For the text-containing cell, return its midpoint in [X, Y] coordinate format. 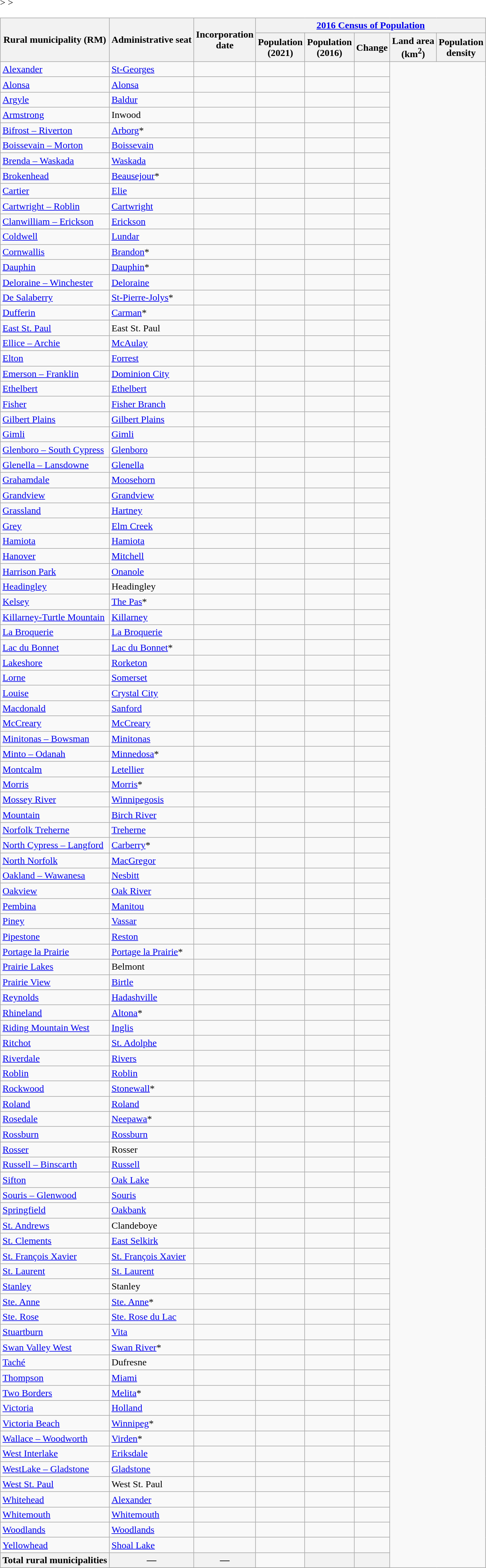
Mountain [55, 815]
Glenella – Lansdowne [55, 465]
Belmont [152, 967]
MacGregor [152, 861]
St-Pierre-Jolys* [152, 297]
North Norfolk [55, 861]
Ellice – Archie [55, 343]
Land area(km2) [413, 48]
Crystal City [152, 693]
Elm Creek [152, 526]
Eriksdale [152, 1454]
Ste. Anne* [152, 1301]
Lakeshore [55, 663]
Winnipegosis [152, 799]
Lundar [152, 237]
Cornwallis [55, 252]
Killarney [152, 617]
Winnipeg* [152, 1423]
Dauphin* [152, 267]
De Salaberry [55, 297]
Rorketon [152, 663]
St-Georges [152, 69]
Ritchot [55, 1043]
WestLake – Gladstone [55, 1469]
St. Clements [55, 1241]
Rivers [152, 1058]
Manitou [152, 906]
Russell – Binscarth [55, 1165]
Glenboro [152, 450]
Arborg* [152, 130]
Grey [55, 526]
East Selkirk [152, 1241]
Altona* [152, 1012]
2016 Census of Population [371, 26]
Brokenhead [55, 176]
Dufresne [152, 1363]
Killarney-Turtle Mountain [55, 617]
Louise [55, 693]
Elie [152, 191]
Rhineland [55, 1012]
Populationdensity [461, 48]
West Interlake [55, 1454]
Total rural municipalities [55, 1560]
Lac du Bonnet [55, 648]
Fisher Branch [152, 404]
Incorporationdate [224, 40]
Two Borders [55, 1393]
Onanole [152, 571]
Letellier [152, 769]
Lorne [55, 678]
Oakland – Wawanesa [55, 876]
Portage la Prairie* [152, 952]
Sanford [152, 708]
Lac du Bonnet* [152, 648]
Cartier [55, 191]
Morris* [152, 784]
Moosehorn [152, 480]
Baldur [152, 100]
Change [372, 48]
The Pas* [152, 602]
Oakview [55, 891]
Kelsey [55, 602]
Minitonas – Bowsman [55, 739]
Morris [55, 784]
Glenella [152, 465]
Carman* [152, 313]
Shoal Lake [152, 1545]
Prairie View [55, 982]
Miami [152, 1378]
Swan Valley West [55, 1347]
Victoria Beach [55, 1423]
Holland [152, 1408]
Sifton [55, 1180]
Waskada [152, 161]
Oak River [152, 891]
Dominion City [152, 374]
Nesbitt [152, 876]
Macdonald [55, 708]
Harrison Park [55, 571]
Rural municipality (RM) [55, 40]
Reynolds [55, 997]
Riverdale [55, 1058]
Dauphin [55, 267]
Portage la Prairie [55, 952]
Inglis [152, 1028]
Yellowhead [55, 1545]
Stuartburn [55, 1332]
Population(2016) [329, 48]
Minnedosa* [152, 754]
Russell [152, 1165]
Souris [152, 1195]
Glenboro – South Cypress [55, 450]
Grahamdale [55, 480]
Brenda – Waskada [55, 161]
Melita* [152, 1393]
Minto – Odanah [55, 754]
Springfield [55, 1210]
St. Adolphe [152, 1043]
Elton [55, 359]
Dufferin [55, 313]
Ste. Rose [55, 1317]
Rosedale [55, 1119]
Emerson – Franklin [55, 374]
Victoria [55, 1408]
St. Andrews [55, 1225]
Whitehead [55, 1499]
Deloraine [152, 282]
McAulay [152, 343]
Boissevain [152, 145]
Birtle [152, 982]
Oak Lake [152, 1180]
Administrative seat [152, 40]
Montcalm [55, 769]
Vassar [152, 921]
Vita [152, 1332]
Neepawa* [152, 1119]
Clanwilliam – Erickson [55, 221]
Inwood [152, 115]
Grassland [55, 510]
Cartwright – Roblin [55, 206]
Wallace – Woodworth [55, 1438]
Taché [55, 1363]
Deloraine – Winchester [55, 282]
Oakbank [152, 1210]
Swan River* [152, 1347]
Brandon* [152, 252]
Pipestone [55, 936]
Birch River [152, 815]
Norfolk Treherne [55, 830]
Riding Mountain West [55, 1028]
Argyle [55, 100]
Beausejour* [152, 176]
Armstrong [55, 115]
Pembina [55, 906]
Hadashville [152, 997]
Thompson [55, 1378]
Fisher [55, 404]
Gladstone [152, 1469]
Ste. Rose du Lac [152, 1317]
North Cypress – Langford [55, 845]
Ste. Anne [55, 1301]
Forrest [152, 359]
Clandeboye [152, 1225]
Virden* [152, 1438]
Prairie Lakes [55, 967]
Mossey River [55, 799]
Coldwell [55, 237]
Hartney [152, 510]
Piney [55, 921]
Bifrost – Riverton [55, 130]
Population(2021) [280, 48]
Minitonas [152, 739]
Souris – Glenwood [55, 1195]
Somerset [152, 678]
Treherne [152, 830]
Boissevain – Morton [55, 145]
Stonewall* [152, 1089]
Hanover [55, 556]
Cartwright [152, 206]
Rockwood [55, 1089]
Carberry* [152, 845]
Reston [152, 936]
Mitchell [152, 556]
Erickson [152, 221]
